Extract the (X, Y) coordinate from the center of the cell holding the provided text.  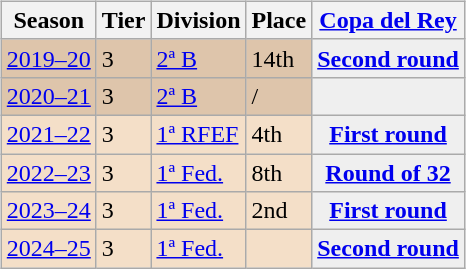
Round of 32 (388, 173)
Tier (124, 20)
8th (279, 173)
2021–22 (48, 134)
2024–25 (48, 249)
2019–20 (48, 58)
1ª RFEF (198, 134)
2020–21 (48, 96)
4th (279, 134)
2023–24 (48, 211)
Place (279, 20)
Season (48, 20)
/ (279, 96)
Copa del Rey (388, 20)
2nd (279, 211)
Division (198, 20)
14th (279, 58)
2022–23 (48, 173)
